Search for the cell housing the specified text and yield its [x, y] center coordinate. 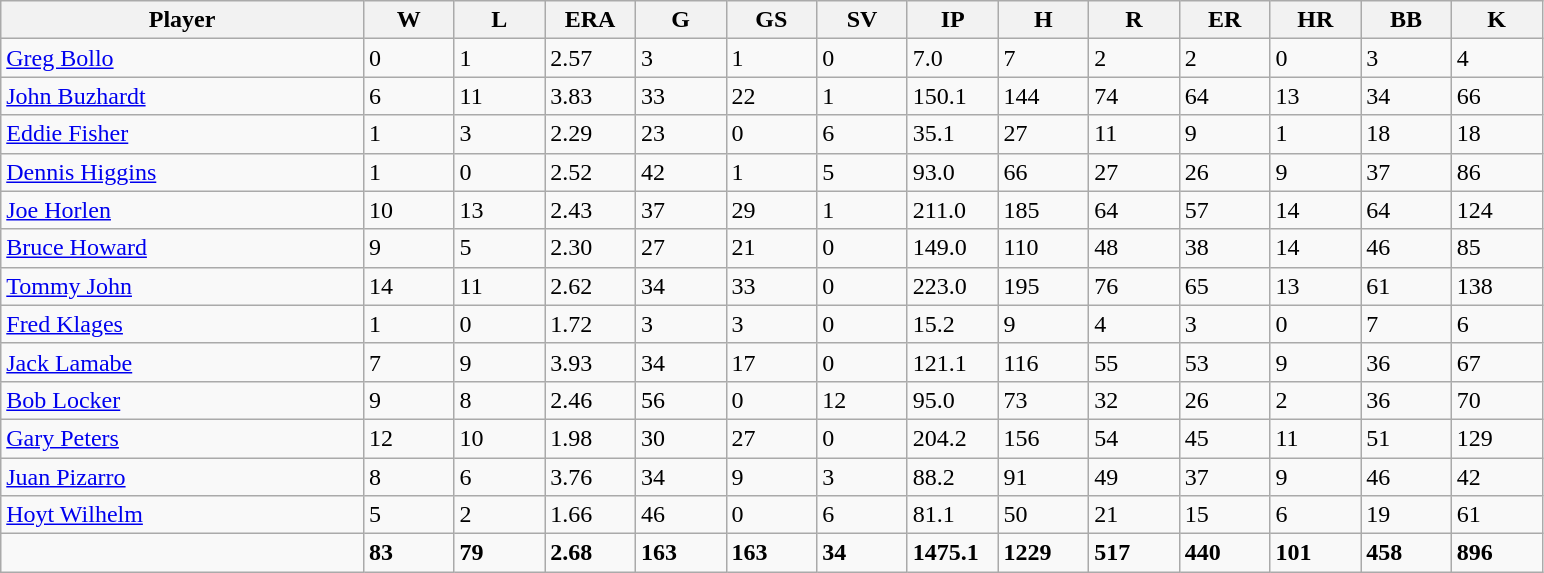
L [500, 20]
86 [1496, 172]
211.0 [952, 210]
2.29 [590, 134]
93.0 [952, 172]
185 [1044, 210]
56 [680, 400]
GS [772, 20]
R [1134, 20]
70 [1496, 400]
91 [1044, 477]
121.1 [952, 362]
2.57 [590, 58]
G [680, 20]
49 [1134, 477]
55 [1134, 362]
204.2 [952, 438]
Eddie Fisher [182, 134]
458 [1406, 553]
48 [1134, 248]
150.1 [952, 96]
149.0 [952, 248]
ERA [590, 20]
1475.1 [952, 553]
51 [1406, 438]
17 [772, 362]
3.93 [590, 362]
19 [1406, 515]
144 [1044, 96]
50 [1044, 515]
IP [952, 20]
73 [1044, 400]
Jack Lamabe [182, 362]
3.83 [590, 96]
116 [1044, 362]
2.30 [590, 248]
1229 [1044, 553]
129 [1496, 438]
SV [862, 20]
54 [1134, 438]
124 [1496, 210]
83 [408, 553]
H [1044, 20]
K [1496, 20]
95.0 [952, 400]
22 [772, 96]
23 [680, 134]
Bob Locker [182, 400]
138 [1496, 286]
15 [1224, 515]
1.66 [590, 515]
Tommy John [182, 286]
John Buzhardt [182, 96]
Player [182, 20]
Greg Bollo [182, 58]
15.2 [952, 324]
440 [1224, 553]
Joe Horlen [182, 210]
Fred Klages [182, 324]
76 [1134, 286]
Gary Peters [182, 438]
1.72 [590, 324]
896 [1496, 553]
2.68 [590, 553]
32 [1134, 400]
30 [680, 438]
45 [1224, 438]
156 [1044, 438]
W [408, 20]
74 [1134, 96]
81.1 [952, 515]
195 [1044, 286]
517 [1134, 553]
2.52 [590, 172]
Dennis Higgins [182, 172]
Bruce Howard [182, 248]
29 [772, 210]
67 [1496, 362]
38 [1224, 248]
2.43 [590, 210]
53 [1224, 362]
2.46 [590, 400]
223.0 [952, 286]
Juan Pizarro [182, 477]
Hoyt Wilhelm [182, 515]
110 [1044, 248]
HR [1316, 20]
7.0 [952, 58]
1.98 [590, 438]
79 [500, 553]
BB [1406, 20]
2.62 [590, 286]
101 [1316, 553]
88.2 [952, 477]
3.76 [590, 477]
57 [1224, 210]
ER [1224, 20]
65 [1224, 286]
35.1 [952, 134]
85 [1496, 248]
